Identify which cell holds the provided text, then report its (X, Y) central coordinate. 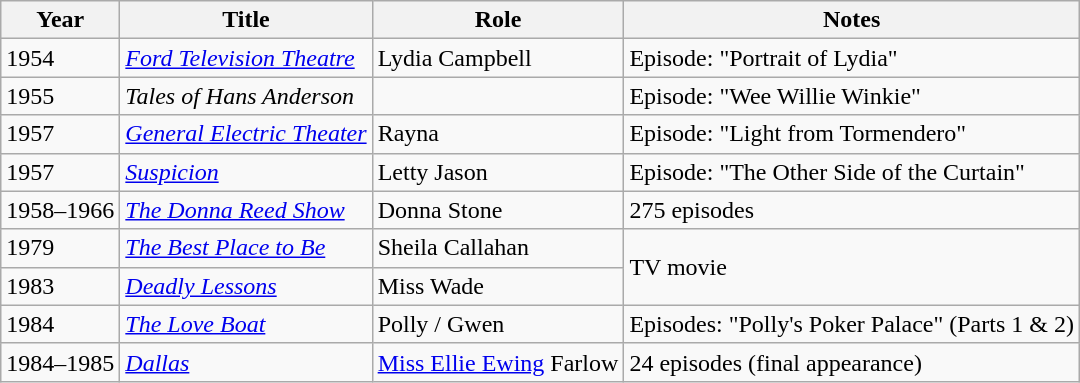
Rayna (498, 134)
The Love Boat (246, 324)
Suspicion (246, 172)
Episode: "Light from Tormendero" (852, 134)
General Electric Theater (246, 134)
TV movie (852, 267)
Letty Jason (498, 172)
Title (246, 20)
24 episodes (final appearance) (852, 362)
Notes (852, 20)
Deadly Lessons (246, 286)
Year (60, 20)
Episode: "The Other Side of the Curtain" (852, 172)
1984–1985 (60, 362)
The Donna Reed Show (246, 210)
1979 (60, 248)
1954 (60, 58)
Ford Television Theatre (246, 58)
Lydia Campbell (498, 58)
The Best Place to Be (246, 248)
Miss Wade (498, 286)
1955 (60, 96)
1958–1966 (60, 210)
Episodes: "Polly's Poker Palace" (Parts 1 & 2) (852, 324)
Dallas (246, 362)
275 episodes (852, 210)
1984 (60, 324)
Miss Ellie Ewing Farlow (498, 362)
Sheila Callahan (498, 248)
Donna Stone (498, 210)
Episode: "Portrait of Lydia" (852, 58)
Tales of Hans Anderson (246, 96)
Episode: "Wee Willie Winkie" (852, 96)
1983 (60, 286)
Role (498, 20)
Polly / Gwen (498, 324)
